Scan for the cell matching the given text and deliver its [x, y] coordinate at center. 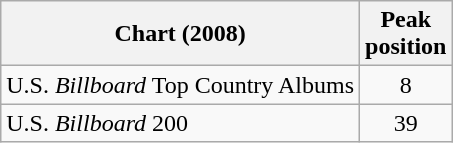
Chart (2008) [180, 34]
U.S. Billboard 200 [180, 123]
Peakposition [406, 34]
U.S. Billboard Top Country Albums [180, 85]
39 [406, 123]
8 [406, 85]
